Return the (x, y) coordinate for the center point of the cell that contains the specified text.  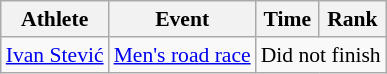
Event (182, 19)
Ivan Stević (55, 55)
Athlete (55, 19)
Did not finish (321, 55)
Men's road race (182, 55)
Time (288, 19)
Rank (352, 19)
